Detect which cell encompasses the target text, then output its (X, Y) center coordinate. 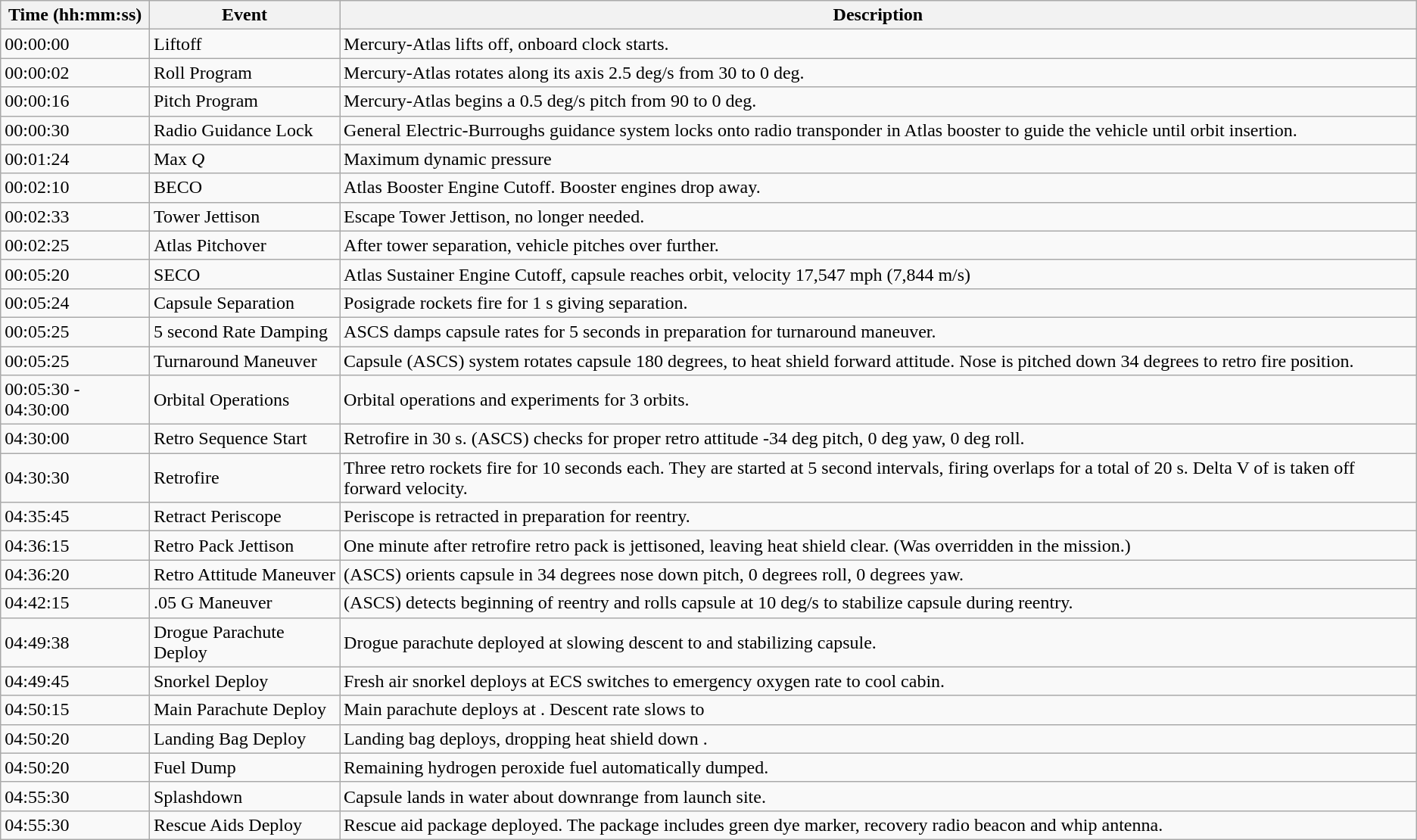
Rescue Aids Deploy (244, 825)
Orbital Operations (244, 400)
Retract Periscope (244, 517)
Landing Bag Deploy (244, 739)
Escape Tower Jettison, no longer needed. (878, 216)
Main Parachute Deploy (244, 710)
Orbital operations and experiments for 3 orbits. (878, 400)
Capsule (ASCS) system rotates capsule 180 degrees, to heat shield forward attitude. Nose is pitched down 34 degrees to retro fire position. (878, 361)
Atlas Pitchover (244, 245)
04:36:15 (76, 546)
04:49:45 (76, 681)
Remaining hydrogen peroxide fuel automatically dumped. (878, 767)
Atlas Booster Engine Cutoff. Booster engines drop away. (878, 188)
00:05:20 (76, 274)
.05 G Maneuver (244, 603)
04:30:00 (76, 439)
(ASCS) orients capsule in 34 degrees nose down pitch, 0 degrees roll, 0 degrees yaw. (878, 574)
Event (244, 15)
Retrofire in 30 s. (ASCS) checks for proper retro attitude -34 deg pitch, 0 deg yaw, 0 deg roll. (878, 439)
Capsule lands in water about downrange from launch site. (878, 796)
Landing bag deploys, dropping heat shield down . (878, 739)
Fuel Dump (244, 767)
00:00:02 (76, 73)
Fresh air snorkel deploys at ECS switches to emergency oxygen rate to cool cabin. (878, 681)
Atlas Sustainer Engine Cutoff, capsule reaches orbit, velocity 17,547 mph (7,844 m/s) (878, 274)
04:30:30 (76, 478)
00:00:30 (76, 130)
Mercury-Atlas begins a 0.5 deg/s pitch from 90 to 0 deg. (878, 101)
ASCS damps capsule rates for 5 seconds in preparation for turnaround maneuver. (878, 331)
Posigrade rockets fire for 1 s giving separation. (878, 303)
00:02:25 (76, 245)
One minute after retrofire retro pack is jettisoned, leaving heat shield clear. (Was overridden in the mission.) (878, 546)
Splashdown (244, 796)
BECO (244, 188)
00:05:30 - 04:30:00 (76, 400)
5 second Rate Damping (244, 331)
Max Q (244, 159)
Rescue aid package deployed. The package includes green dye marker, recovery radio beacon and whip antenna. (878, 825)
00:05:24 (76, 303)
SECO (244, 274)
Turnaround Maneuver (244, 361)
Retro Attitude Maneuver (244, 574)
Time (hh:mm:ss) (76, 15)
04:35:45 (76, 517)
Roll Program (244, 73)
Main parachute deploys at . Descent rate slows to (878, 710)
Retrofire (244, 478)
Maximum dynamic pressure (878, 159)
00:00:16 (76, 101)
04:50:15 (76, 710)
Snorkel Deploy (244, 681)
04:42:15 (76, 603)
After tower separation, vehicle pitches over further. (878, 245)
Tower Jettison (244, 216)
Retro Sequence Start (244, 439)
Drogue parachute deployed at slowing descent to and stabilizing capsule. (878, 642)
00:01:24 (76, 159)
Retro Pack Jettison (244, 546)
Capsule Separation (244, 303)
Mercury-Atlas lifts off, onboard clock starts. (878, 44)
Liftoff (244, 44)
Radio Guidance Lock (244, 130)
00:00:00 (76, 44)
00:02:10 (76, 188)
Drogue Parachute Deploy (244, 642)
General Electric-Burroughs guidance system locks onto radio transponder in Atlas booster to guide the vehicle until orbit insertion. (878, 130)
Description (878, 15)
(ASCS) detects beginning of reentry and rolls capsule at 10 deg/s to stabilize capsule during reentry. (878, 603)
00:02:33 (76, 216)
04:36:20 (76, 574)
Pitch Program (244, 101)
Mercury-Atlas rotates along its axis 2.5 deg/s from 30 to 0 deg. (878, 73)
04:49:38 (76, 642)
Periscope is retracted in preparation for reentry. (878, 517)
